Extract the [X, Y] coordinate from the center of the cell holding the provided text.  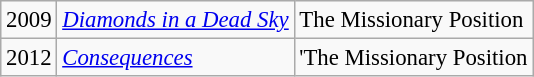
'The Missionary Position [414, 58]
Diamonds in a Dead Sky [176, 20]
Consequences [176, 58]
2012 [29, 58]
The Missionary Position [414, 20]
2009 [29, 20]
